Provide the (X, Y) coordinate of the cell's center where the given text is located.  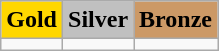
Silver (98, 20)
Gold (32, 20)
Bronze (176, 20)
